Pinpoint the cell where the given text exists, returning its [X, Y] midpoint coordinate. 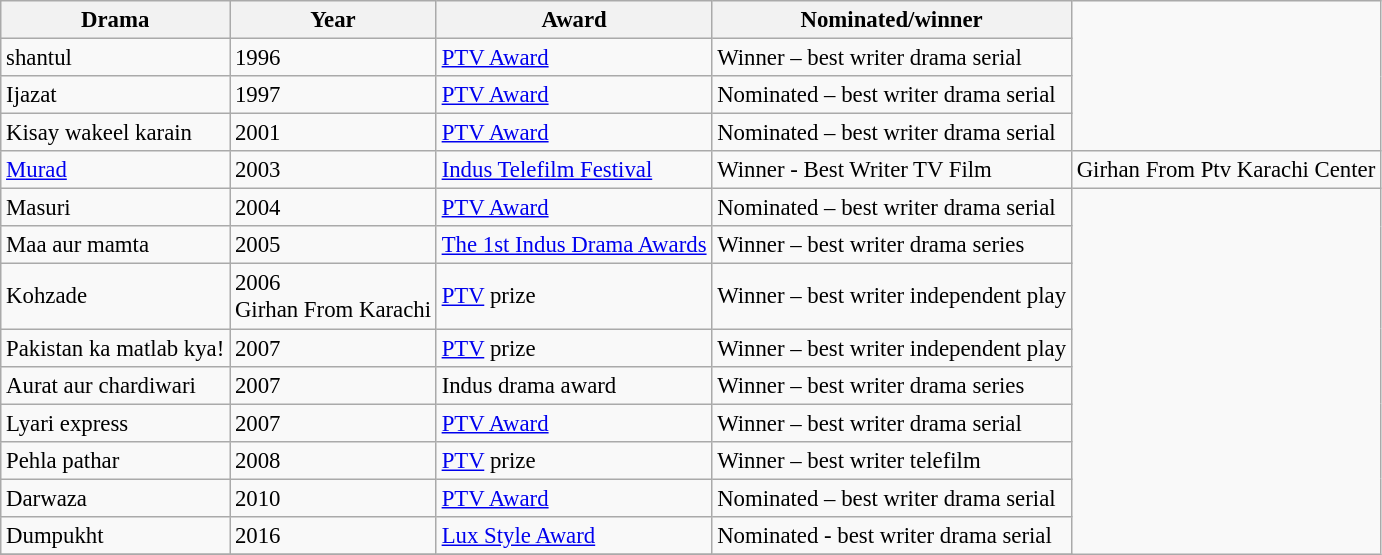
Award [574, 20]
2006Girhan From Karachi [334, 296]
Drama [116, 20]
Maa aur mamta [116, 245]
Indus drama award [574, 385]
2008 [334, 460]
Murad [116, 170]
2010 [334, 498]
Ijazat [116, 95]
Darwaza [116, 498]
2003 [334, 170]
Masuri [116, 208]
2005 [334, 245]
2004 [334, 208]
2001 [334, 133]
The 1st Indus Drama Awards [574, 245]
Year [334, 20]
Kisay wakeel karain [116, 133]
1996 [334, 58]
2016 [334, 536]
Winner – best writer telefilm [892, 460]
Lux Style Award [574, 536]
Nominated/winner [892, 20]
Winner - Best Writer TV Film [892, 170]
Lyari express [116, 423]
Pakistan ka matlab kya! [116, 348]
Indus Telefilm Festival [574, 170]
Dumpukht [116, 536]
Girhan From Ptv Karachi Center [1226, 170]
shantul [116, 58]
Aurat aur chardiwari [116, 385]
Pehla pathar [116, 460]
1997 [334, 95]
Nominated - best writer drama serial [892, 536]
Kohzade [116, 296]
